Return (x, y) of the center of cell containing provided text 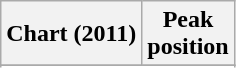
Chart (2011) (72, 34)
Peakposition (188, 34)
